Scan for the cell matching the given text and deliver its (x, y) coordinate at center. 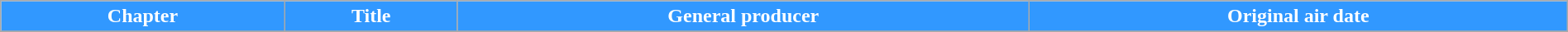
Chapter (143, 16)
Title (370, 16)
Original air date (1298, 16)
General producer (743, 16)
